Return (X, Y) of the center of cell containing provided text 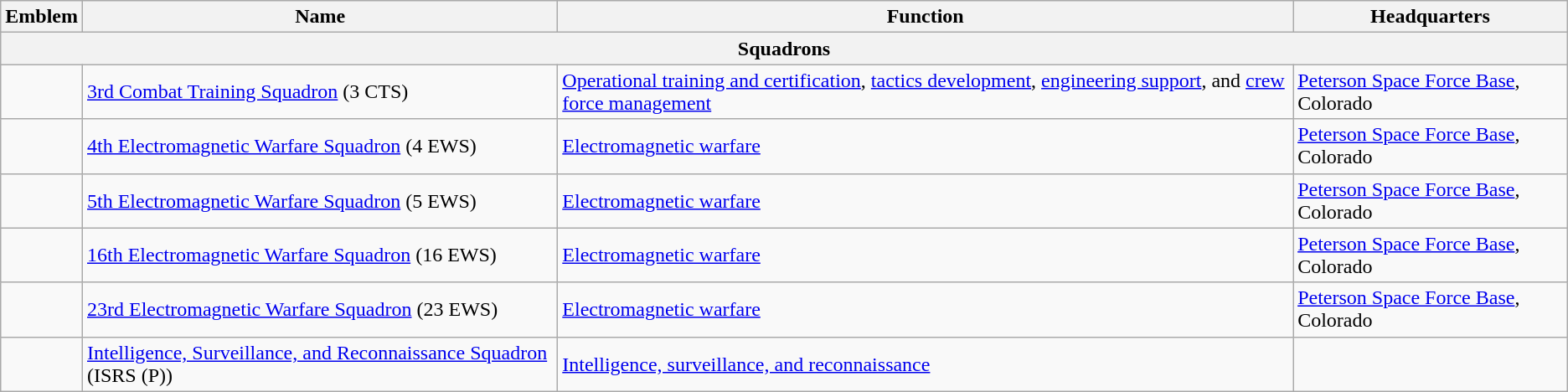
Function (926, 17)
Squadrons (784, 49)
Operational training and certification, tactics development, engineering support, and crew force management (926, 92)
Headquarters (1431, 17)
23rd Electromagnetic Warfare Squadron (23 EWS) (320, 310)
5th Electromagnetic Warfare Squadron (5 EWS) (320, 201)
3rd Combat Training Squadron (3 CTS) (320, 92)
Intelligence, Surveillance, and Reconnaissance Squadron (ISRS (P)) (320, 364)
16th Electromagnetic Warfare Squadron (16 EWS) (320, 255)
Emblem (42, 17)
4th Electromagnetic Warfare Squadron (4 EWS) (320, 146)
Name (320, 17)
Intelligence, surveillance, and reconnaissance (926, 364)
